Output the (x, y) coordinate of the center of the cell containing the given text.  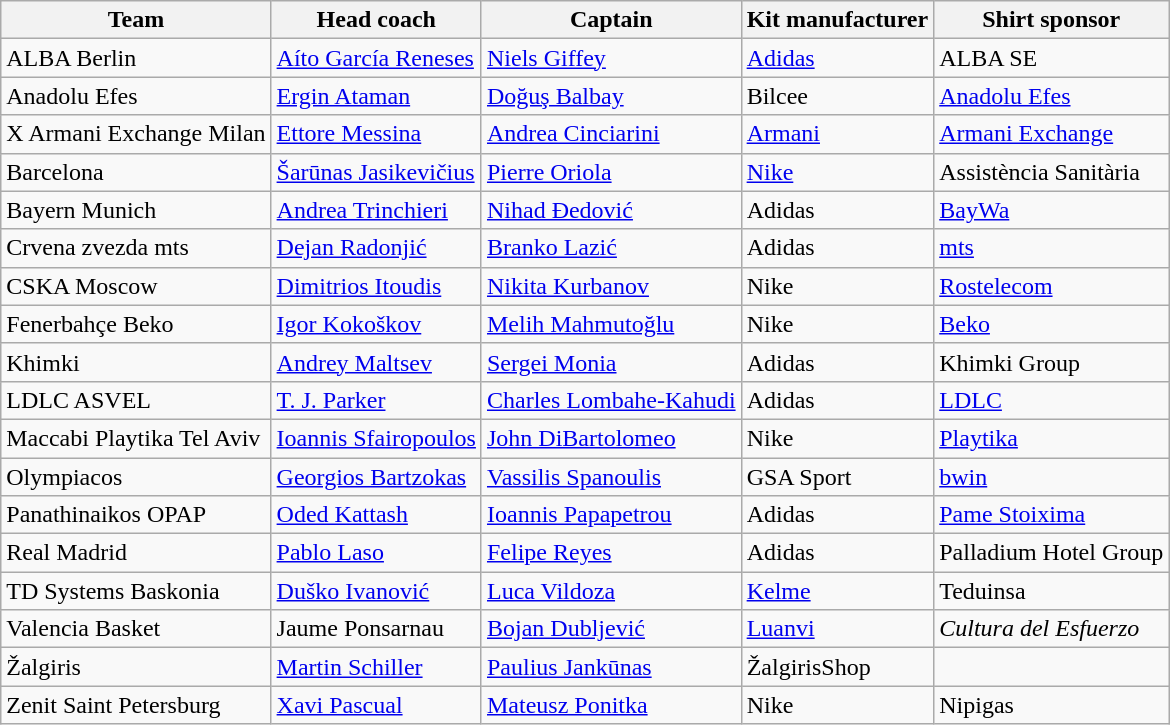
Andrey Maltsev (376, 362)
Sergei Monia (611, 362)
Playtika (1052, 438)
Real Madrid (136, 553)
John DiBartolomeo (611, 438)
Niels Giffey (611, 58)
Khimki (136, 362)
Khimki Group (1052, 362)
Paulius Jankūnas (611, 667)
Nikita Kurbanov (611, 286)
Panathinaikos OPAP (136, 515)
Zenit Saint Petersburg (136, 705)
Melih Mahmutoğlu (611, 324)
Pierre Oriola (611, 172)
Nipigas (1052, 705)
Doğuş Balbay (611, 96)
T. J. Parker (376, 400)
Bayern Munich (136, 210)
Bojan Dubljević (611, 629)
Palladium Hotel Group (1052, 553)
Pame Stoixima (1052, 515)
Aíto García Reneses (376, 58)
Ergin Ataman (376, 96)
Nihad Đedović (611, 210)
Georgios Bartzokas (376, 477)
TD Systems Baskonia (136, 591)
Andrea Cinciarini (611, 134)
Maccabi Playtika Tel Aviv (136, 438)
Team (136, 20)
GSA Sport (838, 477)
ALBA SE (1052, 58)
Charles Lombahe-Kahudi (611, 400)
Kelme (838, 591)
Bilcee (838, 96)
Head coach (376, 20)
Xavi Pascual (376, 705)
Ettore Messina (376, 134)
Fenerbahçe Beko (136, 324)
Olympiacos (136, 477)
Šarūnas Jasikevičius (376, 172)
Luanvi (838, 629)
Barcelona (136, 172)
BayWa (1052, 210)
Branko Lazić (611, 248)
Andrea Trinchieri (376, 210)
Pablo Laso (376, 553)
Jaume Ponsarnau (376, 629)
Teduinsa (1052, 591)
Shirt sponsor (1052, 20)
Vassilis Spanoulis (611, 477)
Captain (611, 20)
Valencia Basket (136, 629)
Rostelecom (1052, 286)
Mateusz Ponitka (611, 705)
Luca Vildoza (611, 591)
Dimitrios Itoudis (376, 286)
Ioannis Papapetrou (611, 515)
ŽalgirisShop (838, 667)
Martin Schiller (376, 667)
Crvena zvezda mts (136, 248)
Assistència Sanitària (1052, 172)
Ioannis Sfairopoulos (376, 438)
LDLC ASVEL (136, 400)
LDLC (1052, 400)
CSKA Moscow (136, 286)
Žalgiris (136, 667)
Cultura del Esfuerzo (1052, 629)
Kit manufacturer (838, 20)
Armani (838, 134)
Armani Exchange (1052, 134)
Dejan Radonjić (376, 248)
Oded Kattash (376, 515)
Igor Kokoškov (376, 324)
Duško Ivanović (376, 591)
ALBA Berlin (136, 58)
X Armani Exchange Milan (136, 134)
Beko (1052, 324)
Felipe Reyes (611, 553)
bwin (1052, 477)
mts (1052, 248)
